Pinpoint the cell where the given text exists, returning its (X, Y) midpoint coordinate. 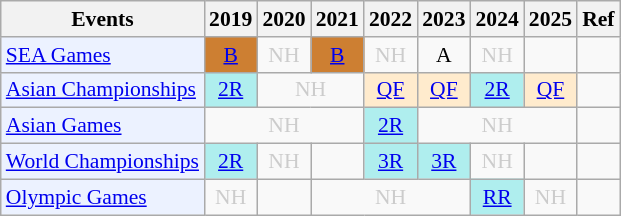
Asian Championships (102, 90)
World Championships (102, 162)
Olympic Games (102, 197)
2020 (284, 19)
RR (498, 197)
2023 (444, 19)
Events (102, 19)
Asian Games (102, 126)
2021 (338, 19)
2022 (390, 19)
SEA Games (102, 55)
2025 (550, 19)
A (444, 55)
2024 (498, 19)
Ref (598, 19)
2019 (230, 19)
